Identify which cell holds the provided text, then report its (X, Y) central coordinate. 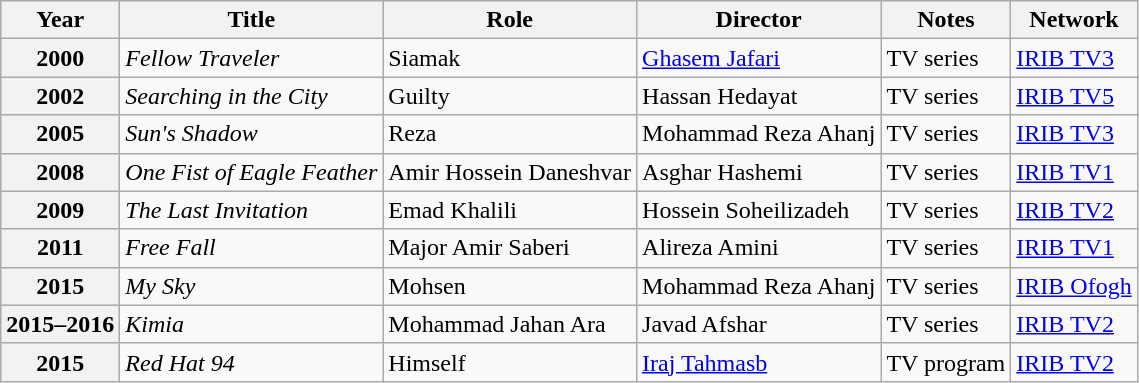
TV program (946, 362)
Notes (946, 20)
Reza (510, 134)
Hossein Soheilizadeh (759, 210)
The Last Invitation (252, 210)
2000 (60, 58)
2015–2016 (60, 324)
2011 (60, 248)
Alireza Amini (759, 248)
Sun's Shadow (252, 134)
2009 (60, 210)
Ghasem Jafari (759, 58)
Network (1074, 20)
Director (759, 20)
Amir Hossein Daneshvar (510, 172)
2002 (60, 96)
2005 (60, 134)
Year (60, 20)
Mohammad Jahan Ara (510, 324)
Role (510, 20)
2008 (60, 172)
Iraj Tahmasb (759, 362)
Himself (510, 362)
Guilty (510, 96)
Hassan Hedayat (759, 96)
Kimia (252, 324)
Javad Afshar (759, 324)
IRIB Ofogh (1074, 286)
Asghar Hashemi (759, 172)
Major Amir Saberi (510, 248)
My Sky (252, 286)
Emad Khalili (510, 210)
One Fist of Eagle Feather (252, 172)
Siamak (510, 58)
Red Hat 94 (252, 362)
Title (252, 20)
IRIB TV5 (1074, 96)
Searching in the City (252, 96)
Fellow Traveler (252, 58)
Mohsen (510, 286)
Free Fall (252, 248)
